Scan for the cell matching the given text and deliver its (x, y) coordinate at center. 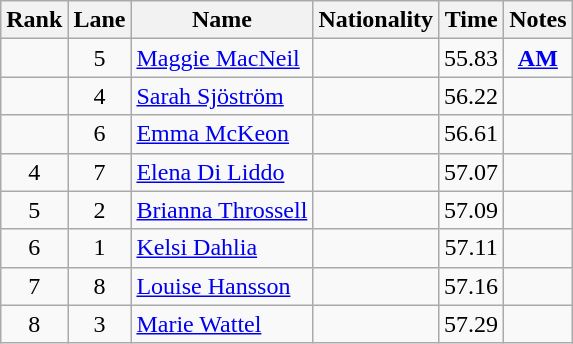
57.09 (472, 210)
Marie Wattel (222, 324)
Elena Di Liddo (222, 172)
55.83 (472, 58)
2 (100, 210)
Sarah Sjöström (222, 96)
Nationality (376, 20)
1 (100, 248)
3 (100, 324)
Kelsi Dahlia (222, 248)
AM (538, 58)
Emma McKeon (222, 134)
Rank (34, 20)
Time (472, 20)
57.16 (472, 286)
57.11 (472, 248)
56.61 (472, 134)
57.07 (472, 172)
56.22 (472, 96)
Notes (538, 20)
Name (222, 20)
Brianna Throssell (222, 210)
Louise Hansson (222, 286)
57.29 (472, 324)
Maggie MacNeil (222, 58)
Lane (100, 20)
